Return the (X, Y) coordinate for the center point of the cell that contains the specified text.  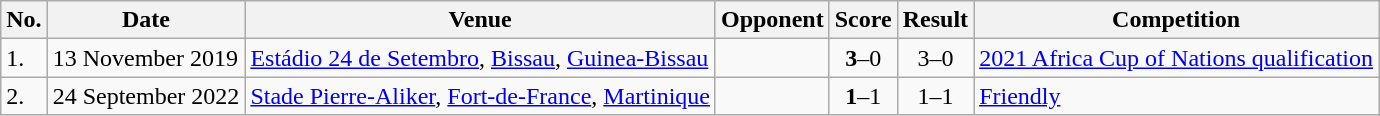
13 November 2019 (146, 58)
1. (24, 58)
Result (935, 20)
Date (146, 20)
Score (863, 20)
2021 Africa Cup of Nations qualification (1176, 58)
No. (24, 20)
Friendly (1176, 96)
Estádio 24 de Setembro, Bissau, Guinea-Bissau (480, 58)
Opponent (772, 20)
Stade Pierre-Aliker, Fort-de-France, Martinique (480, 96)
Competition (1176, 20)
2. (24, 96)
24 September 2022 (146, 96)
Venue (480, 20)
